Provide the [x, y] coordinate of the cell's center where the given text is located.  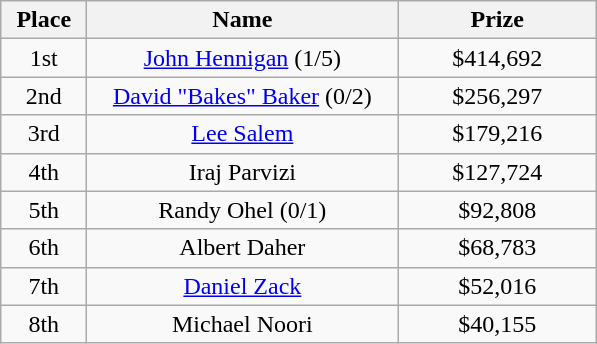
David "Bakes" Baker (0/2) [242, 96]
Lee Salem [242, 134]
$92,808 [498, 210]
5th [44, 210]
6th [44, 248]
$179,216 [498, 134]
3rd [44, 134]
Name [242, 20]
Michael Noori [242, 324]
1st [44, 58]
$52,016 [498, 286]
Albert Daher [242, 248]
John Hennigan (1/5) [242, 58]
Daniel Zack [242, 286]
8th [44, 324]
$40,155 [498, 324]
$68,783 [498, 248]
$414,692 [498, 58]
2nd [44, 96]
Randy Ohel (0/1) [242, 210]
4th [44, 172]
7th [44, 286]
Iraj Parvizi [242, 172]
$127,724 [498, 172]
Prize [498, 20]
Place [44, 20]
$256,297 [498, 96]
